Determine the [X, Y] coordinate at the center of the cell enclosing the given text.  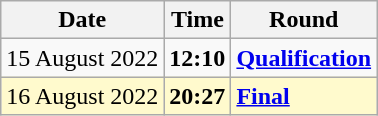
Qualification [304, 58]
12:10 [198, 58]
Time [198, 20]
Date [82, 20]
15 August 2022 [82, 58]
16 August 2022 [82, 96]
Round [304, 20]
Final [304, 96]
20:27 [198, 96]
